Capture the cell that displays the provided text and extract its (X, Y) central coordinate. 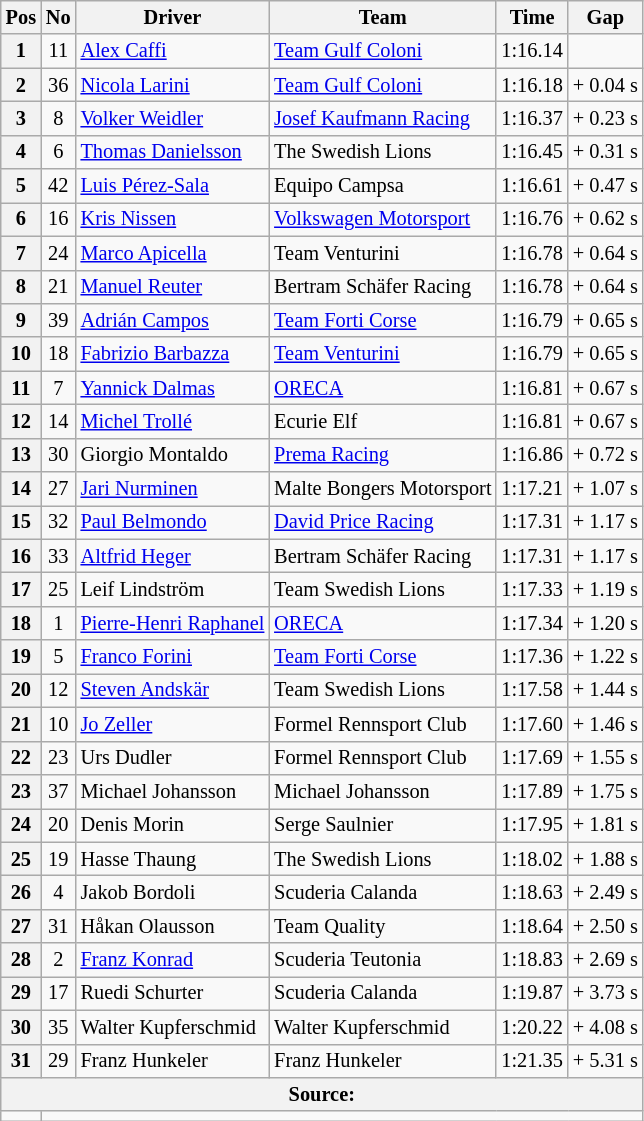
David Price Racing (382, 522)
+ 2.49 s (606, 892)
1:17.58 (532, 690)
Source: (322, 1094)
Pierre-Henri Raphanel (173, 623)
Time (532, 17)
Volkswagen Motorsport (382, 219)
Alex Caffi (173, 51)
+ 0.23 s (606, 118)
Marco Apicella (173, 253)
1:21.35 (532, 1061)
+ 0.47 s (606, 186)
Nicola Larini (173, 85)
Josef Kaufmann Racing (382, 118)
Equipo Campsa (382, 186)
Team (382, 17)
1:17.21 (532, 489)
1:16.14 (532, 51)
Urs Dudler (173, 758)
Michel Trollé (173, 421)
Denis Morin (173, 825)
1:17.60 (532, 724)
1:18.63 (532, 892)
Fabrizio Barbazza (173, 354)
+ 1.75 s (606, 791)
Luis Pérez-Sala (173, 186)
28 (21, 960)
+ 1.07 s (606, 489)
33 (58, 556)
+ 1.22 s (606, 657)
Paul Belmondo (173, 522)
Manuel Reuter (173, 287)
1:17.36 (532, 657)
Thomas Danielsson (173, 152)
1:16.61 (532, 186)
Leif Lindström (173, 589)
Altfrid Heger (173, 556)
Jakob Bordoli (173, 892)
Jari Nurminen (173, 489)
Ecurie Elf (382, 421)
Hasse Thaung (173, 859)
Franco Forini (173, 657)
Franz Konrad (173, 960)
Kris Nissen (173, 219)
Håkan Olausson (173, 926)
26 (21, 892)
Steven Andskär (173, 690)
+ 0.62 s (606, 219)
9 (21, 320)
+ 1.55 s (606, 758)
13 (21, 455)
+ 1.81 s (606, 825)
Jo Zeller (173, 724)
1:16.18 (532, 85)
+ 2.50 s (606, 926)
+ 1.44 s (606, 690)
+ 1.88 s (606, 859)
Yannick Dalmas (173, 388)
Pos (21, 17)
Serge Saulnier (382, 825)
1:18.64 (532, 926)
1:18.83 (532, 960)
1:17.95 (532, 825)
32 (58, 522)
15 (21, 522)
42 (58, 186)
+ 1.46 s (606, 724)
Driver (173, 17)
+ 3.73 s (606, 993)
Adrián Campos (173, 320)
Team Quality (382, 926)
3 (21, 118)
Volker Weidler (173, 118)
22 (21, 758)
Giorgio Montaldo (173, 455)
1:16.45 (532, 152)
1:16.76 (532, 219)
+ 5.31 s (606, 1061)
+ 1.20 s (606, 623)
+ 0.72 s (606, 455)
1:17.33 (532, 589)
No (58, 17)
1:17.69 (532, 758)
1:17.34 (532, 623)
Prema Racing (382, 455)
+ 0.31 s (606, 152)
1:20.22 (532, 1027)
+ 1.19 s (606, 589)
+ 0.04 s (606, 85)
+ 4.08 s (606, 1027)
35 (58, 1027)
1:19.87 (532, 993)
1:16.37 (532, 118)
Scuderia Teutonia (382, 960)
Ruedi Schurter (173, 993)
36 (58, 85)
1:16.86 (532, 455)
Malte Bongers Motorsport (382, 489)
1:18.02 (532, 859)
37 (58, 791)
Gap (606, 17)
+ 2.69 s (606, 960)
39 (58, 320)
1:17.89 (532, 791)
